Scan for the cell matching the given text and deliver its (X, Y) coordinate at center. 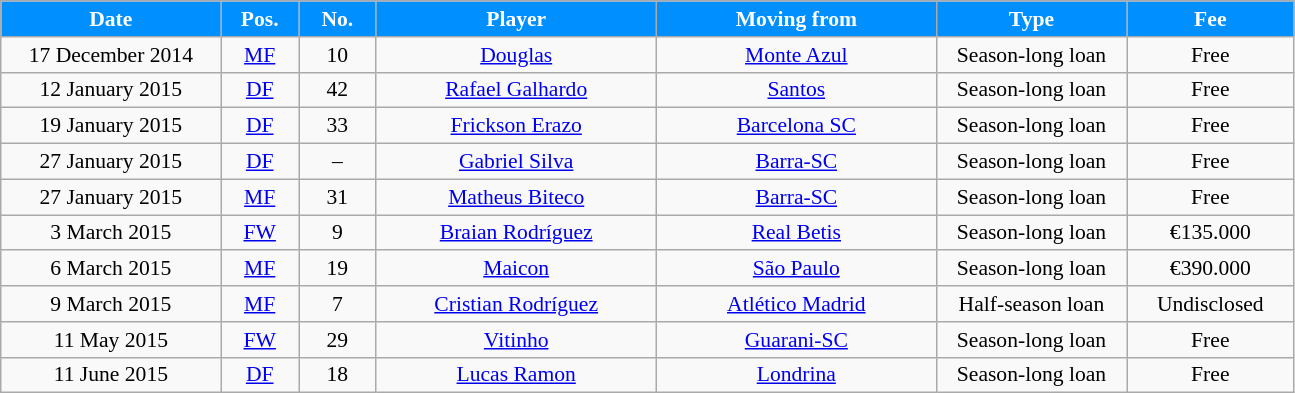
Atlético Madrid (796, 304)
3 March 2015 (111, 233)
Player (516, 19)
18 (337, 375)
Douglas (516, 55)
Braian Rodríguez (516, 233)
7 (337, 304)
9 (337, 233)
42 (337, 90)
Type (1031, 19)
17 December 2014 (111, 55)
11 June 2015 (111, 375)
€390.000 (1210, 269)
Moving from (796, 19)
Half-season loan (1031, 304)
Monte Azul (796, 55)
– (337, 162)
Barcelona SC (796, 126)
31 (337, 197)
Santos (796, 90)
Rafael Galhardo (516, 90)
Date (111, 19)
No. (337, 19)
11 May 2015 (111, 340)
Fee (1210, 19)
São Paulo (796, 269)
Matheus Biteco (516, 197)
Vitinho (516, 340)
Frickson Erazo (516, 126)
Londrina (796, 375)
10 (337, 55)
29 (337, 340)
Pos. (260, 19)
€135.000 (1210, 233)
Maicon (516, 269)
9 March 2015 (111, 304)
Cristian Rodríguez (516, 304)
33 (337, 126)
Real Betis (796, 233)
19 (337, 269)
Undisclosed (1210, 304)
19 January 2015 (111, 126)
6 March 2015 (111, 269)
Lucas Ramon (516, 375)
12 January 2015 (111, 90)
Gabriel Silva (516, 162)
Guarani-SC (796, 340)
